For the text-containing cell, return its midpoint in (x, y) coordinate format. 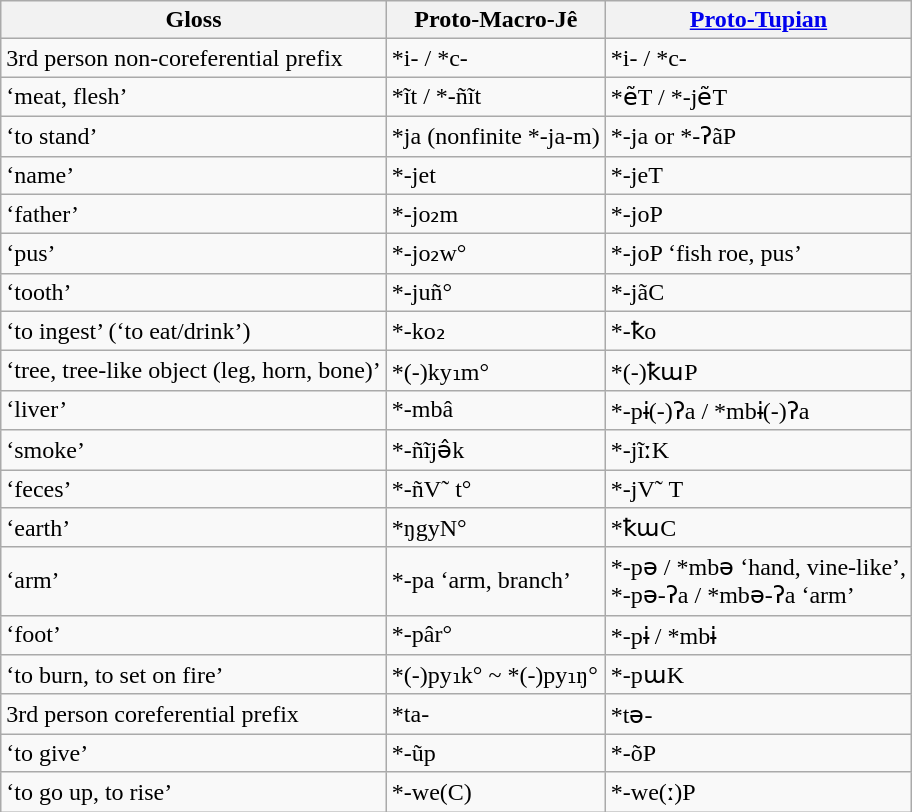
*-õP (758, 753)
*-pɨ(-)ʔa / *mbɨ(-)ʔa (758, 410)
*ja (nonfinite *-ja-m) (496, 136)
*-jV˜ T (758, 489)
‘name’ (194, 175)
*tə- (758, 714)
*-pɯK (758, 675)
*-jãC (758, 292)
*(-)ꝁɯP (758, 371)
*ĩt / *-ñĩt (496, 97)
‘to give’ (194, 753)
‘pus’ (194, 254)
*-ñV˜ t° (496, 489)
*ta- (496, 714)
‘to burn, to set on fire’ (194, 675)
*ꝁɯC (758, 528)
Proto-Macro-Jê (496, 20)
‘arm’ (194, 581)
‘foot’ (194, 635)
*-jet (496, 175)
*-jeT (758, 175)
‘to ingest’ (‘to eat/drink’) (194, 331)
*-pa ‘arm, branch’ (496, 581)
‘tree, tree-like object (leg, horn, bone)’ (194, 371)
*-mbâ (496, 410)
*-ꝁo (758, 331)
*-pɨ / *mbɨ (758, 635)
*-jo₂w° (496, 254)
‘smoke’ (194, 450)
‘to stand’ (194, 136)
Gloss (194, 20)
*-jĩːK (758, 450)
‘father’ (194, 214)
*-ñĩjə̂k (496, 450)
‘meat, flesh’ (194, 97)
*-jo₂m (496, 214)
*-joP ‘fish roe, pus’ (758, 254)
*-juñ° (496, 292)
*-joP (758, 214)
*-pâr° (496, 635)
‘to go up, to rise’ (194, 792)
‘liver’ (194, 410)
*ẽT / *-jẽT (758, 97)
*ŋgyN° (496, 528)
*-we(ː)P (758, 792)
*(-)py₁k° ~ *(-)py₁ŋ° (496, 675)
3rd person non-coreferential prefix (194, 58)
*-pə / *mbə ‘hand, vine-like’,*-pə-ʔa / *mbə-ʔa ‘arm’ (758, 581)
*-ko₂ (496, 331)
Proto-Tupian (758, 20)
‘tooth’ (194, 292)
*-ja or *-ʔãP (758, 136)
3rd person coreferential prefix (194, 714)
‘feces’ (194, 489)
*-we(C) (496, 792)
‘earth’ (194, 528)
*(-)ky₁m° (496, 371)
*-ũp (496, 753)
